Extract the (X, Y) coordinate from the center of the cell holding the provided text.  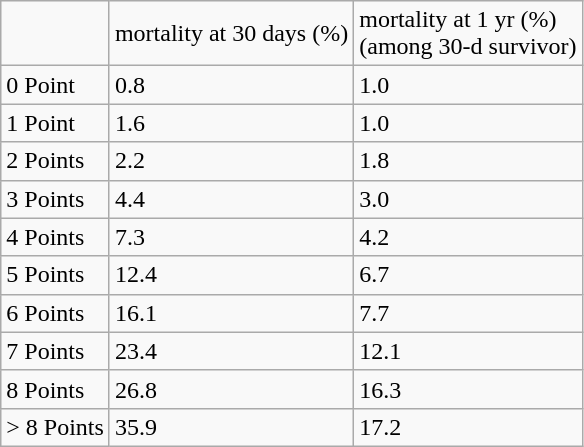
1.6 (231, 123)
17.2 (468, 427)
12.1 (468, 351)
7.3 (231, 237)
mortality at 30 days (%) (231, 34)
26.8 (231, 389)
7.7 (468, 313)
mortality at 1 yr (%)(among 30-d survivor) (468, 34)
8 Points (56, 389)
4.2 (468, 237)
0 Point (56, 85)
35.9 (231, 427)
3.0 (468, 199)
6.7 (468, 275)
1.8 (468, 161)
2.2 (231, 161)
0.8 (231, 85)
12.4 (231, 275)
4.4 (231, 199)
2 Points (56, 161)
7 Points (56, 351)
4 Points (56, 237)
16.1 (231, 313)
3 Points (56, 199)
5 Points (56, 275)
23.4 (231, 351)
16.3 (468, 389)
6 Points (56, 313)
> 8 Points (56, 427)
1 Point (56, 123)
